Search for the cell housing the specified text and yield its (X, Y) center coordinate. 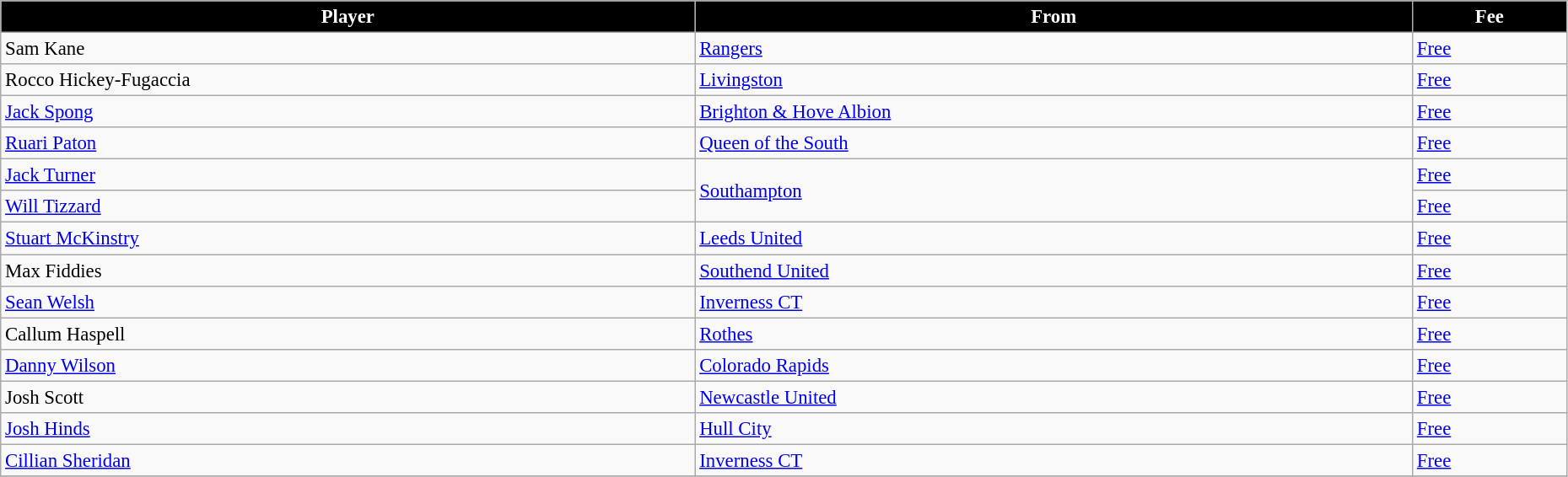
Will Tizzard (348, 206)
Jack Turner (348, 175)
Max Fiddies (348, 271)
From (1054, 17)
Danny Wilson (348, 365)
Ruari Paton (348, 143)
Livingston (1054, 80)
Rocco Hickey-Fugaccia (348, 80)
Sean Welsh (348, 302)
Jack Spong (348, 112)
Southampton (1054, 190)
Queen of the South (1054, 143)
Callum Haspell (348, 334)
Cillian Sheridan (348, 460)
Leeds United (1054, 238)
Southend United (1054, 271)
Josh Scott (348, 397)
Colorado Rapids (1054, 365)
Newcastle United (1054, 397)
Rangers (1054, 49)
Brighton & Hove Albion (1054, 112)
Rothes (1054, 334)
Stuart McKinstry (348, 238)
Hull City (1054, 429)
Sam Kane (348, 49)
Josh Hinds (348, 429)
Player (348, 17)
Fee (1490, 17)
